Search for the cell housing the specified text and yield its [x, y] center coordinate. 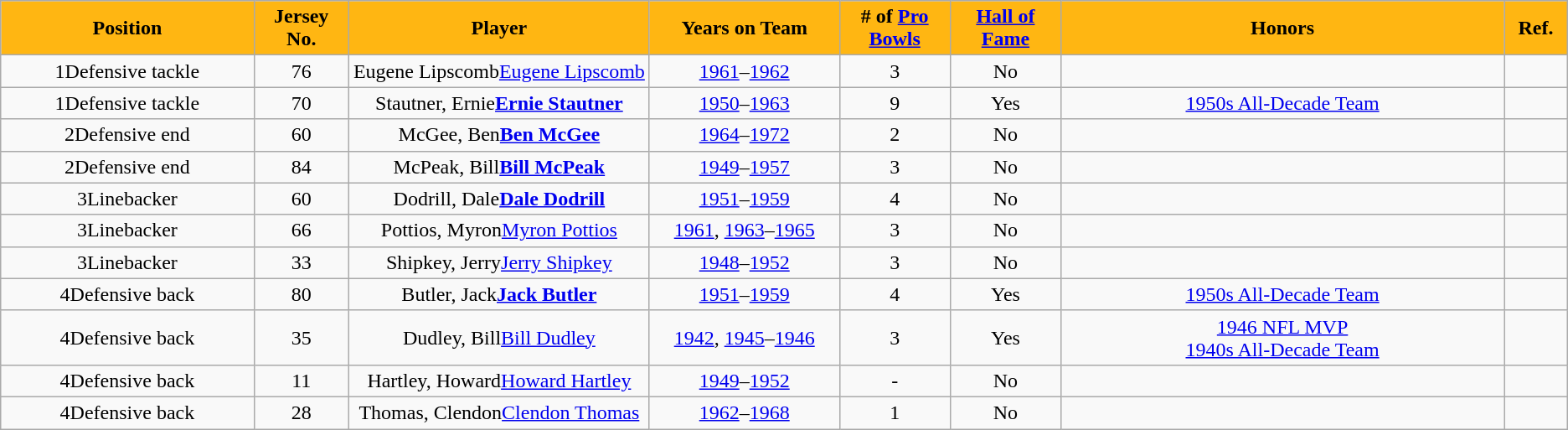
Years on Team [744, 28]
28 [302, 412]
1950–1963 [744, 103]
1942, 1945–1946 [744, 337]
1949–1957 [744, 167]
Dudley, BillBill Dudley [499, 337]
Stautner, ErnieErnie Stautner [499, 103]
2 [895, 135]
Honors [1283, 28]
1961–1962 [744, 71]
1961, 1963–1965 [744, 231]
1 [895, 412]
Thomas, ClendonClendon Thomas [499, 412]
35 [302, 337]
66 [302, 231]
Eugene LipscombEugene Lipscomb [499, 71]
# of Pro Bowls [895, 28]
Hartley, HowardHoward Hartley [499, 381]
1948–1952 [744, 262]
McPeak, BillBill McPeak [499, 167]
1964–1972 [744, 135]
Butler, JackJack Butler [499, 294]
80 [302, 294]
Shipkey, JerryJerry Shipkey [499, 262]
9 [895, 103]
Dodrill, DaleDale Dodrill [499, 199]
Hall of Fame [1005, 28]
Ref. [1536, 28]
33 [302, 262]
1962–1968 [744, 412]
11 [302, 381]
Jersey No. [302, 28]
1946 NFL MVP1940s All-Decade Team [1283, 337]
1949–1952 [744, 381]
Player [499, 28]
McGee, BenBen McGee [499, 135]
70 [302, 103]
76 [302, 71]
Position [127, 28]
84 [302, 167]
Pottios, MyronMyron Pottios [499, 231]
- [895, 381]
